Return the (X, Y) coordinate for the center point of the cell that contains the specified text.  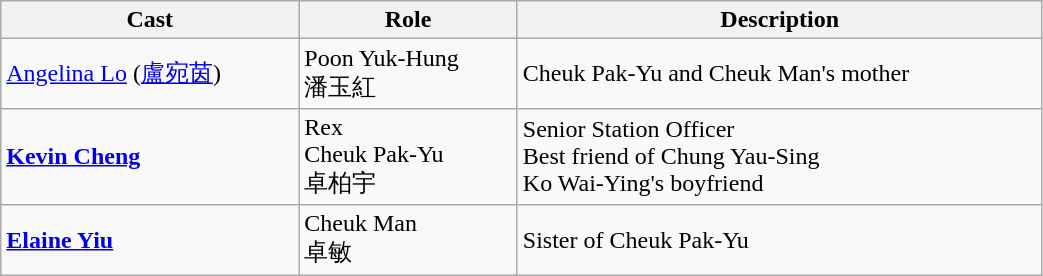
Cast (150, 20)
Poon Yuk-Hung 潘玉紅 (408, 74)
Rex Cheuk Pak-Yu 卓柏宇 (408, 156)
Kevin Cheng (150, 156)
Senior Station Officer Best friend of Chung Yau-Sing Ko Wai-Ying's boyfriend (780, 156)
Cheuk Man 卓敏 (408, 240)
Description (780, 20)
Angelina Lo (盧宛茵) (150, 74)
Role (408, 20)
Elaine Yiu (150, 240)
Cheuk Pak-Yu and Cheuk Man's mother (780, 74)
Sister of Cheuk Pak-Yu (780, 240)
